Return [X, Y] of the center of cell containing provided text 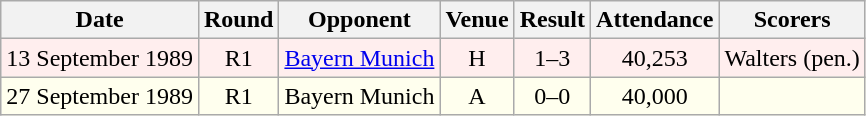
H [477, 58]
1–3 [552, 58]
27 September 1989 [100, 96]
Venue [477, 20]
13 September 1989 [100, 58]
Opponent [360, 20]
Attendance [655, 20]
Date [100, 20]
Result [552, 20]
Scorers [792, 20]
40,253 [655, 58]
0–0 [552, 96]
Walters (pen.) [792, 58]
40,000 [655, 96]
A [477, 96]
Round [238, 20]
